Detect which cell encompasses the target text, then output its (X, Y) center coordinate. 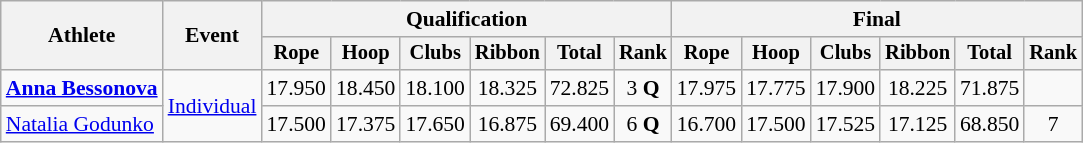
Individual (212, 106)
16.700 (706, 124)
17.375 (366, 124)
7 (1053, 124)
17.775 (776, 88)
Anna Bessonova (82, 88)
69.400 (580, 124)
3 Q (643, 88)
Athlete (82, 36)
17.125 (918, 124)
Final (877, 19)
18.100 (434, 88)
18.325 (508, 88)
17.900 (846, 88)
71.875 (990, 88)
72.825 (580, 88)
6 Q (643, 124)
18.450 (366, 88)
17.975 (706, 88)
17.525 (846, 124)
18.225 (918, 88)
16.875 (508, 124)
Event (212, 36)
Qualification (466, 19)
68.850 (990, 124)
17.650 (434, 124)
Natalia Godunko (82, 124)
17.950 (296, 88)
